Identify which cell holds the provided text, then report its [X, Y] central coordinate. 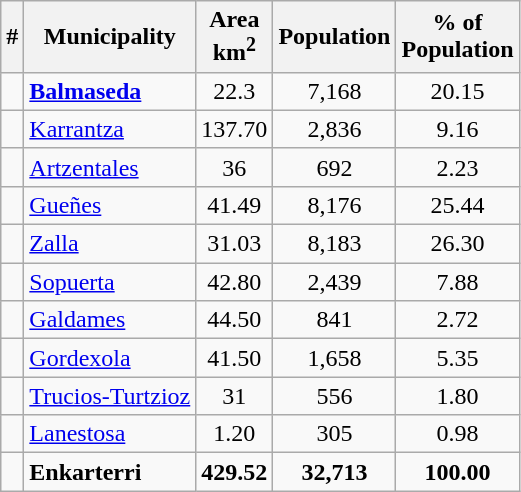
36 [234, 167]
8,176 [334, 205]
Sopuerta [110, 282]
1,658 [334, 358]
32,713 [334, 472]
556 [334, 396]
Trucios-Turtzioz [110, 396]
2,836 [334, 129]
0.98 [458, 434]
41.50 [234, 358]
7.88 [458, 282]
841 [334, 320]
2,439 [334, 282]
Gueñes [110, 205]
429.52 [234, 472]
305 [334, 434]
Galdames [110, 320]
Population [334, 37]
Karrantza [110, 129]
Zalla [110, 244]
42.80 [234, 282]
Enkarterri [110, 472]
% ofPopulation [458, 37]
20.15 [458, 91]
5.35 [458, 358]
2.23 [458, 167]
31 [234, 396]
Municipality [110, 37]
41.49 [234, 205]
9.16 [458, 129]
692 [334, 167]
Lanestosa [110, 434]
7,168 [334, 91]
31.03 [234, 244]
# [12, 37]
44.50 [234, 320]
100.00 [458, 472]
Gordexola [110, 358]
1.80 [458, 396]
137.70 [234, 129]
Artzentales [110, 167]
Balmaseda [110, 91]
Area km2 [234, 37]
2.72 [458, 320]
22.3 [234, 91]
26.30 [458, 244]
1.20 [234, 434]
25.44 [458, 205]
8,183 [334, 244]
